Pinpoint the cell where the given text exists, returning its (x, y) midpoint coordinate. 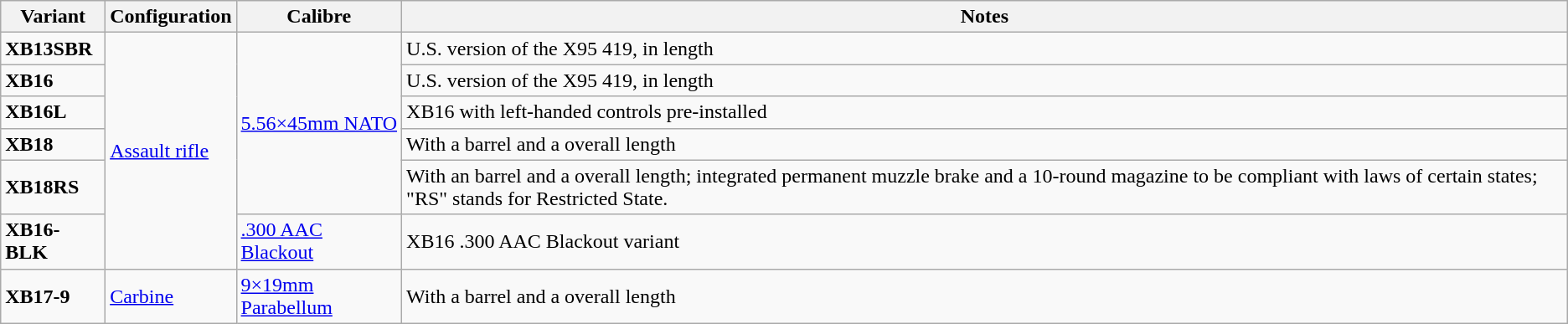
5.56×45mm NATO (319, 124)
Carbine (171, 296)
XB16 .300 AAC Blackout variant (985, 241)
XB13SBR (54, 49)
XB16L (54, 112)
Assault rifle (171, 151)
9×19mm Parabellum (319, 296)
XB18RS (54, 188)
XB18 (54, 144)
Calibre (319, 17)
XB16 with left-handed controls pre-installed (985, 112)
Variant (54, 17)
XB16 (54, 80)
Notes (985, 17)
XB17-9 (54, 296)
.300 AAC Blackout (319, 241)
XB16-BLK (54, 241)
Configuration (171, 17)
